Locate the cell with the specified text and output its (X, Y) center coordinate. 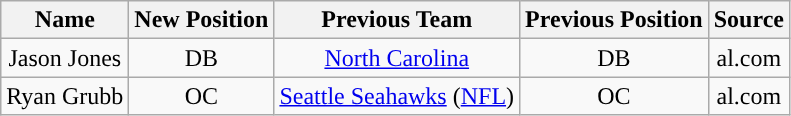
North Carolina (397, 58)
Ryan Grubb (65, 96)
Previous Team (397, 20)
New Position (202, 20)
Name (65, 20)
Source (748, 20)
Jason Jones (65, 58)
Previous Position (614, 20)
Seattle Seahawks (NFL) (397, 96)
